Scan for the cell matching the given text and deliver its [x, y] coordinate at center. 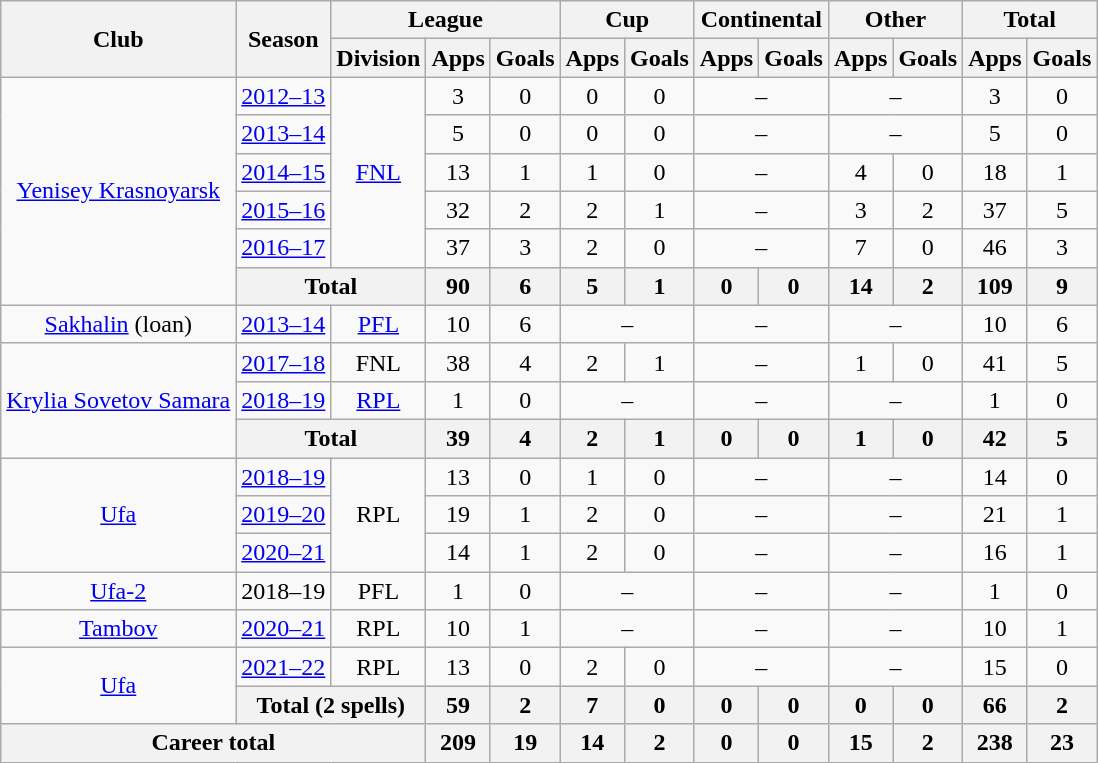
21 [995, 515]
Club [118, 39]
39 [458, 438]
46 [995, 248]
32 [458, 210]
Other [895, 20]
66 [995, 705]
Cup [627, 20]
109 [995, 286]
209 [458, 743]
41 [995, 362]
2017–18 [284, 362]
18 [995, 172]
Krylia Sovetov Samara [118, 400]
2016–17 [284, 248]
38 [458, 362]
238 [995, 743]
Division [378, 58]
2021–22 [284, 667]
9 [1062, 286]
90 [458, 286]
Season [284, 39]
Yenisey Krasnoyarsk [118, 191]
2019–20 [284, 515]
2012–13 [284, 96]
2014–15 [284, 172]
Ufa-2 [118, 591]
Tambov [118, 629]
42 [995, 438]
23 [1062, 743]
Continental [761, 20]
2015–16 [284, 210]
Career total [214, 743]
59 [458, 705]
Total (2 spells) [331, 705]
League [446, 20]
Sakhalin (loan) [118, 324]
16 [995, 553]
